For the text-containing cell, return its midpoint in [x, y] coordinate format. 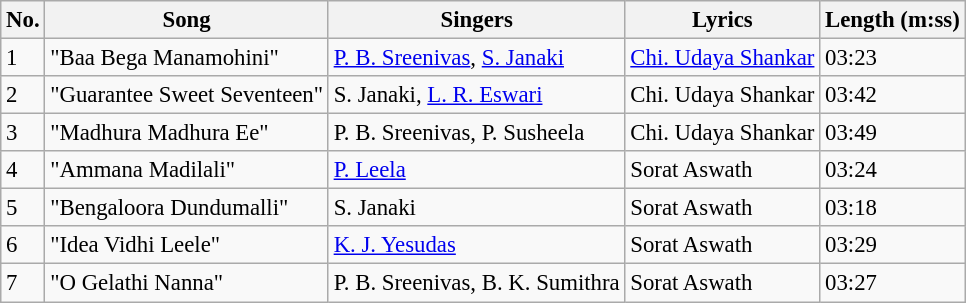
Length (m:ss) [892, 20]
03:27 [892, 283]
P. B. Sreenivas, S. Janaki [476, 58]
03:49 [892, 133]
1 [23, 58]
P. Leela [476, 170]
S. Janaki [476, 208]
03:23 [892, 58]
"Ammana Madilali" [186, 170]
P. B. Sreenivas, P. Susheela [476, 133]
2 [23, 95]
P. B. Sreenivas, B. K. Sumithra [476, 283]
Singers [476, 20]
03:18 [892, 208]
"Baa Bega Manamohini" [186, 58]
03:29 [892, 245]
03:24 [892, 170]
7 [23, 283]
"Bengaloora Dundumalli" [186, 208]
5 [23, 208]
03:42 [892, 95]
"Madhura Madhura Ee" [186, 133]
No. [23, 20]
"Idea Vidhi Leele" [186, 245]
3 [23, 133]
S. Janaki, L. R. Eswari [476, 95]
Lyrics [722, 20]
4 [23, 170]
"Guarantee Sweet Seventeen" [186, 95]
Song [186, 20]
"O Gelathi Nanna" [186, 283]
K. J. Yesudas [476, 245]
6 [23, 245]
